Output the (X, Y) coordinate of the center of the cell containing the given text.  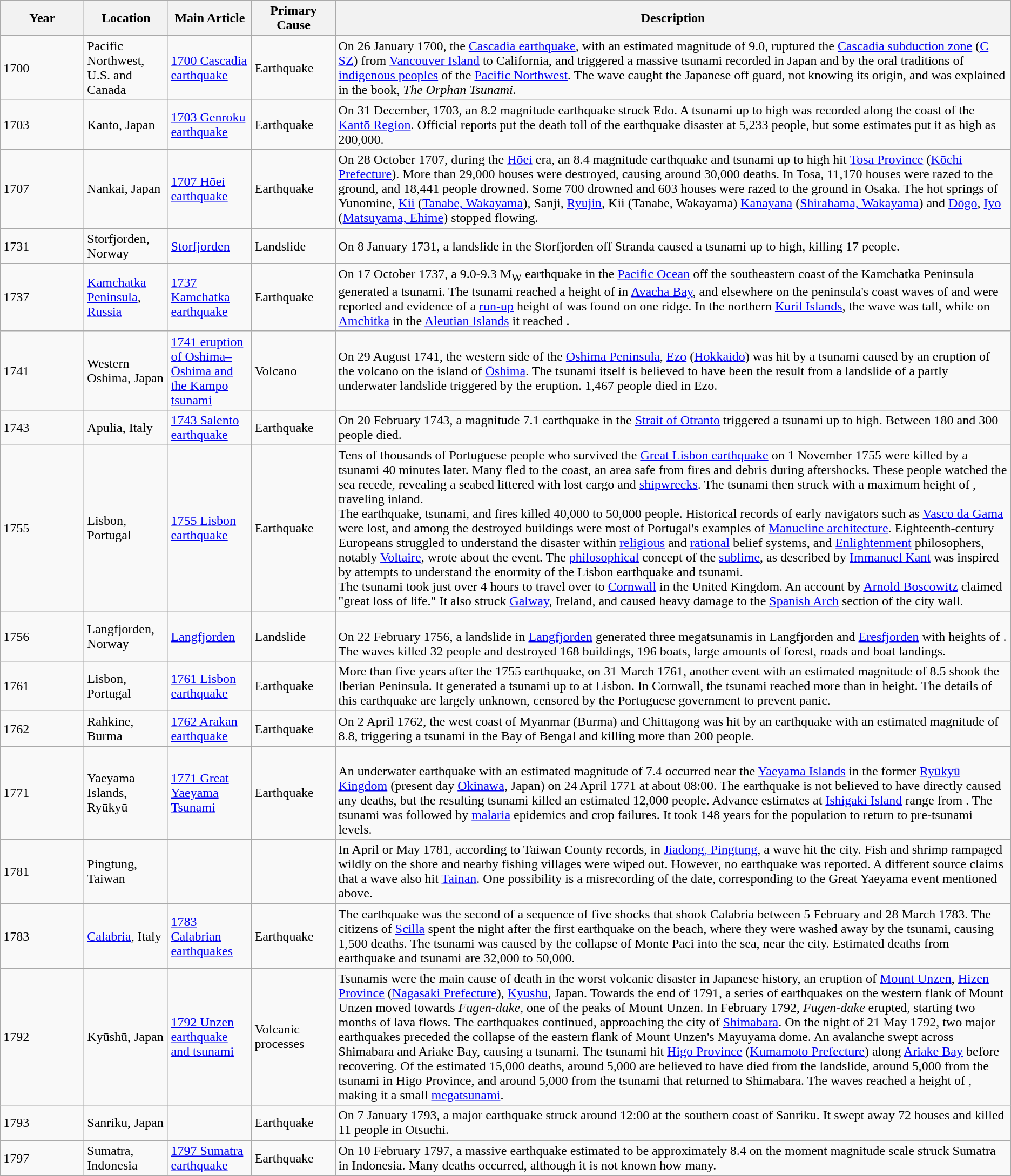
1762 (42, 729)
1792 Unzen earthquake and tsunami (210, 1037)
Storfjorden, Norway (126, 246)
1741 eruption of Oshima–Ōshima and the Kampo tsunami (210, 370)
1761 Lisbon earthquake (210, 686)
1737 Kamchatka earthquake (210, 297)
Volcano (294, 370)
1703 (42, 125)
Pingtung, Taiwan (126, 871)
Sumatra, Indonesia (126, 1158)
Sanriku, Japan (126, 1123)
1797 Sumatra earthquake (210, 1158)
Location (126, 18)
1700 Cascadia earthquake (210, 68)
On 7 January 1793, a major earthquake struck around 12:00 at the southern coast of Sanriku. It swept away 72 houses and killed 11 people in Otsuchi. (673, 1123)
1755 (42, 529)
1761 (42, 686)
Primary Cause (294, 18)
1707 (42, 189)
1707 Hōei earthquake (210, 189)
Rahkine, Burma (126, 729)
1771 Great Yaeyama Tsunami (210, 793)
1743 (42, 428)
Yaeyama Islands, Ryūkyū (126, 793)
Volcanic processes (294, 1037)
Description (673, 18)
Langfjorden (210, 637)
On 8 January 1731, a landslide in the Storfjorden off Stranda caused a tsunami up to high, killing 17 people. (673, 246)
1793 (42, 1123)
1741 (42, 370)
1762 Arakan earthquake (210, 729)
1703 Genroku earthquake (210, 125)
1771 (42, 793)
Kamchatka Peninsula, Russia (126, 297)
1756 (42, 637)
1783 (42, 936)
Langfjorden, Norway (126, 637)
1700 (42, 68)
Kyūshū, Japan (126, 1037)
1755 Lisbon earthquake (210, 529)
1792 (42, 1037)
Kanto, Japan (126, 125)
1797 (42, 1158)
1783 Calabrian earthquakes (210, 936)
Western Oshima, Japan (126, 370)
Main Article (210, 18)
Pacific Northwest, U.S. and Canada (126, 68)
Storfjorden (210, 246)
1731 (42, 246)
On 20 February 1743, a magnitude 7.1 earthquake in the Strait of Otranto triggered a tsunami up to high. Between 180 and 300 people died. (673, 428)
Calabria, Italy (126, 936)
1781 (42, 871)
1743 Salento earthquake (210, 428)
Nankai, Japan (126, 189)
Year (42, 18)
1737 (42, 297)
Apulia, Italy (126, 428)
